Return [X, Y] of the center of cell containing provided text 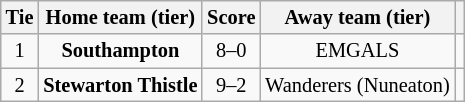
Home team (tier) [120, 17]
Score [231, 17]
1 [20, 51]
Away team (tier) [357, 17]
9–2 [231, 85]
Stewarton Thistle [120, 85]
2 [20, 85]
8–0 [231, 51]
Tie [20, 17]
Wanderers (Nuneaton) [357, 85]
Southampton [120, 51]
EMGALS [357, 51]
